Scan for the cell matching the given text and deliver its (x, y) coordinate at center. 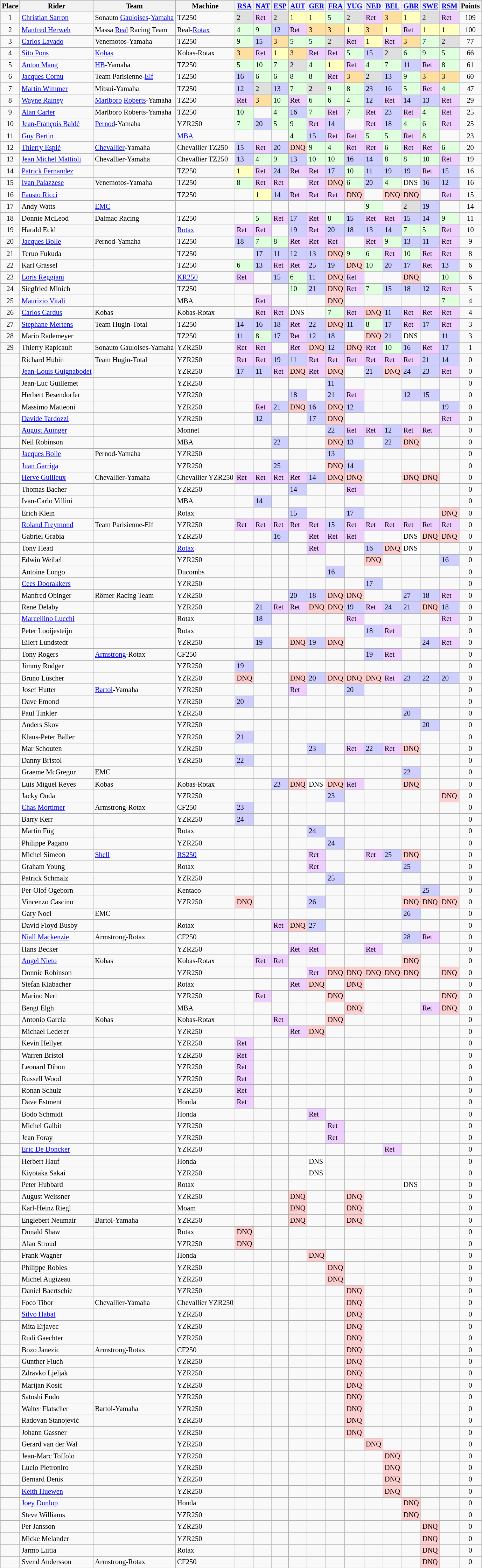
Teruo Fukuda (57, 254)
Harald Eckl (57, 230)
Gerard van der Wal (57, 1444)
Russell Wood (57, 1079)
Lucio Pietroniro (57, 1468)
Donnie McLeod (57, 218)
Antoine Longo (57, 572)
Neil Robinson (57, 442)
Massimo Matteoni (57, 407)
Donald Shaw (57, 1232)
Shell (134, 855)
Steve Williams (57, 1515)
Svend Andersson (57, 1562)
Alan Carter (57, 112)
Paul Tinkler (57, 713)
KR250 (205, 277)
Peter Looijesteijn (57, 631)
Manfred Obinger (57, 595)
Jean-Louis Guignabodet (57, 372)
Dalmac Racing (134, 218)
Daniel Baertschie (57, 1291)
Ronan Schulz (57, 1091)
Karl Grässel (57, 265)
Patrick Schmalz (57, 878)
Michael Lederer (57, 1031)
Mita Erjavec (57, 1326)
Place (10, 6)
Mario Rademeyer (57, 336)
Ivan-Carlo Villini (57, 501)
ESP (280, 6)
Carlos Lavado (57, 41)
Chas Mortimer (57, 808)
Foco Tibor (57, 1303)
Luis Miguel Reyes (57, 784)
Tony Rogers (57, 654)
Philippe Pagano (57, 843)
Kiyotaka Sakai (57, 1173)
Thierry Espié (57, 147)
Bruno Lüscher (57, 678)
Thomas Bacher (57, 489)
Niall Mackenzie (57, 937)
Manfred Herweh (57, 30)
BEL (392, 6)
Walter Flatscher (57, 1409)
109 (470, 18)
GER (316, 6)
Rene Delaby (57, 607)
Peter Hubbard (57, 1185)
Jacky Onda (57, 796)
Frank Wagner (57, 1256)
Edwin Weibel (57, 560)
Hans Becker (57, 949)
Bengt Elgh (57, 1008)
Jarmo Liitia (57, 1550)
Jean-François Baldé (57, 124)
Roland Freymond (57, 525)
Per Jansson (57, 1527)
Jean-Luc Guillemet (57, 383)
Erich Klein (57, 513)
Warren Bristol (57, 1055)
Sito Pons (57, 53)
Römer Racing Team (134, 595)
Points (470, 6)
Ducombs (205, 572)
Joey Dunlop (57, 1503)
Rider (57, 6)
Per-Olof Ogeborn (57, 890)
Christian Sarron (57, 18)
AUT (298, 6)
60 (470, 77)
Monnet (205, 430)
David Floyd Busby (57, 926)
NED (373, 6)
77 (470, 41)
Rudi Gaechter (57, 1338)
Barry Kerr (57, 820)
Marcellino Lucchi (57, 619)
Michel Augizeau (57, 1279)
August Weissner (57, 1197)
Philippe Robles (57, 1267)
Anton Mang (57, 65)
61 (470, 65)
Bodo Schmidt (57, 1114)
Mar Schouten (57, 749)
SWE (431, 6)
Real-Rotax (205, 30)
Team (134, 6)
Englebert Neumair (57, 1220)
Micke Melander (57, 1539)
Bozo Janezic (57, 1350)
Maurizio Vitali (57, 301)
Marino Neri (57, 996)
Jean Foray (57, 1138)
Stephane Mertens (57, 324)
Herbert Besendorfer (57, 395)
HB-Yamaha (134, 65)
Jean Michel Mattioli (57, 159)
Marijan Kosić (57, 1385)
Antonio Garcia (57, 1020)
Angel Nieto (57, 961)
Alan Stroud (57, 1244)
Mitsui-Yamaha (134, 89)
GBR (411, 6)
Carlos Cardus (57, 312)
Vincenzo Cascino (57, 902)
Tony Head (57, 548)
Stefan Klabacher (57, 985)
Juan Garriga (57, 466)
Davide Tardozzi (57, 419)
47 (470, 89)
Andy Watts (57, 206)
Fausto Ricci (57, 195)
Keith Huewen (57, 1491)
Bernard Denis (57, 1479)
Satoshi Endo (57, 1397)
Cees Doorakkers (57, 584)
Guy Bertin (57, 136)
Josef Hutter (57, 690)
Dave Estment (57, 1102)
Thierry Rapicault (57, 348)
RSA (244, 6)
NAT (263, 6)
Graham Young (57, 866)
Jean-Marc Toffolo (57, 1456)
66 (470, 53)
Jacques Cornu (57, 77)
Anders Skov (57, 725)
Siegfried Minich (57, 289)
100 (470, 30)
Wayne Rainey (57, 101)
Danny Bristol (57, 760)
Jimmy Rodger (57, 666)
Graeme McGregor (57, 772)
Eric De Doncker (57, 1149)
Michel Simeon (57, 855)
YUG (354, 6)
Loris Reggiani (57, 277)
Patrick Fernandez (57, 171)
FRA (335, 6)
Radovan Stanojević (57, 1421)
RS250 (205, 855)
Silvo Habat (57, 1314)
Eilert Lundstedt (57, 643)
Donnie Robinson (57, 973)
Machine (205, 6)
Herbert Hauf (57, 1161)
Dave Emond (57, 702)
Johann Gassner (57, 1432)
Richard Hubin (57, 360)
Gabriel Grabia (57, 537)
Massa Real Racing Team (134, 30)
Martin Wimmer (57, 89)
Kevin Hellyer (57, 1043)
Moam (205, 1208)
Ivan Palazzese (57, 183)
August Auinger (57, 430)
Michel Galbit (57, 1126)
Kentaco (205, 890)
Karl-Heinz Riegl (57, 1208)
Gary Noel (57, 914)
Martin Füg (57, 831)
Zdravko Ljeljak (57, 1373)
RSM (449, 6)
Klaus-Peter Baller (57, 737)
Gunther Fluch (57, 1362)
Leonard Dibon (57, 1067)
Herve Guilleux (57, 478)
